Extract the (X, Y) coordinate from the center of the cell holding the provided text.  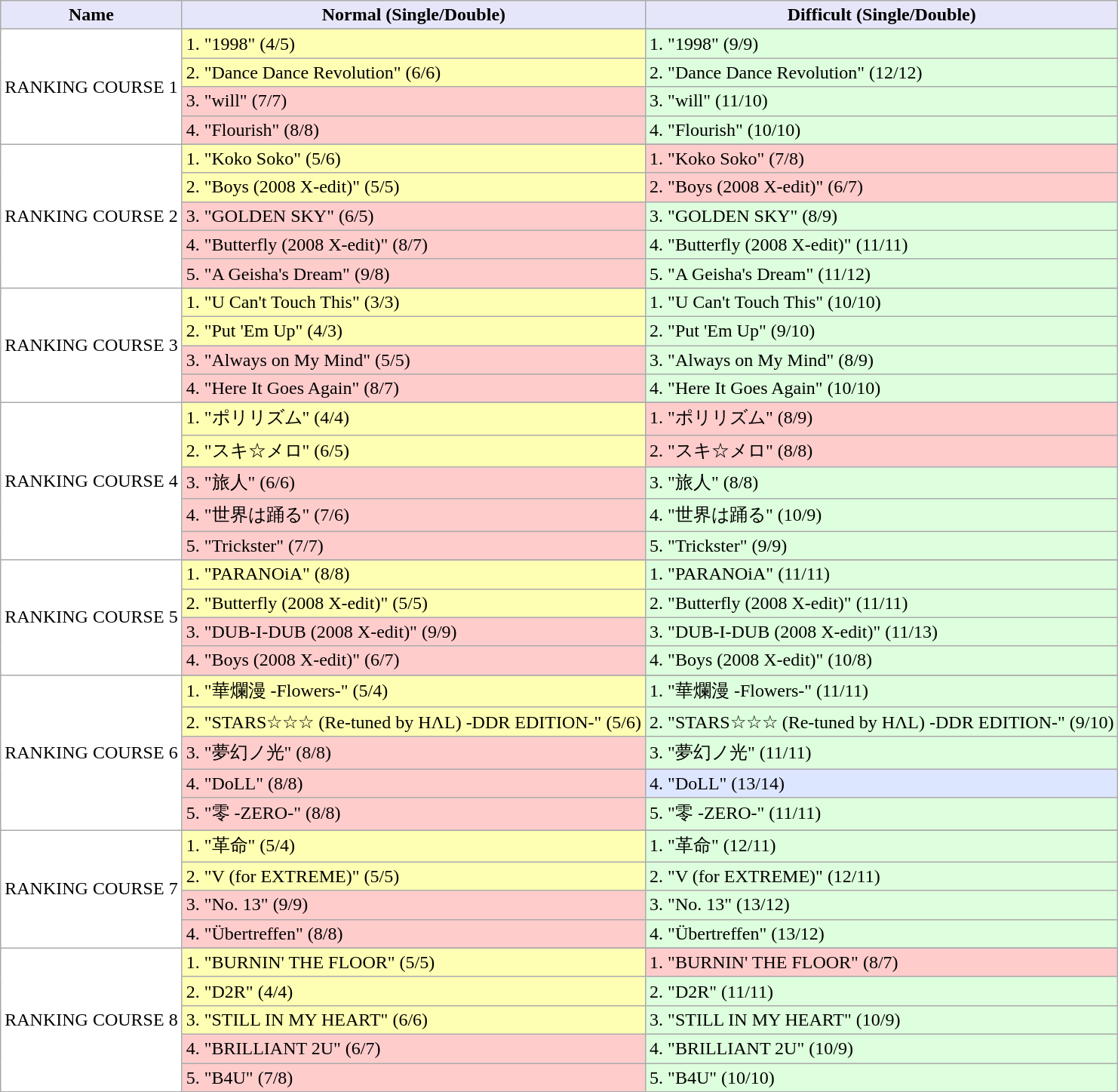
Normal (Single/Double) (413, 15)
1. "1998" (4/5) (413, 44)
1. "U Can't Touch This" (10/10) (882, 302)
3. "will" (11/10) (882, 101)
2. "Dance Dance Revolution" (12/12) (882, 72)
1. "PARANOiA" (11/11) (882, 574)
3. "旅人" (6/6) (413, 483)
2. "D2R" (4/4) (413, 991)
2. "V (for EXTREME)" (5/5) (413, 876)
3. "Always on My Mind" (5/5) (413, 360)
3. "DUB-I-DUB (2008 X-edit)" (9/9) (413, 632)
2. "D2R" (11/11) (882, 991)
RANKING COURSE 3 (91, 345)
RANKING COURSE 6 (91, 752)
4. "Boys (2008 X-edit)" (6/7) (413, 660)
5. "A Geisha's Dream" (9/8) (413, 273)
4. "Butterfly (2008 X-edit)" (8/7) (413, 245)
1. "Koko Soko" (5/6) (413, 158)
1. "U Can't Touch This" (3/3) (413, 302)
2. "V (for EXTREME)" (12/11) (882, 876)
4. "Boys (2008 X-edit)" (10/8) (882, 660)
3. "STILL IN MY HEART" (10/9) (882, 1020)
4. "世界は踊る" (7/6) (413, 515)
RANKING COURSE 4 (91, 481)
2. "Dance Dance Revolution" (6/6) (413, 72)
2. "スキ☆メロ" (8/8) (882, 451)
5. "Trickster" (7/7) (413, 546)
4. "Here It Goes Again" (8/7) (413, 389)
3. "夢幻ノ光" (11/11) (882, 753)
2. "スキ☆メロ" (6/5) (413, 451)
2. "Put 'Em Up" (4/3) (413, 331)
RANKING COURSE 1 (91, 87)
2. "STARS☆☆☆ (Re-tuned by HΛL) -DDR EDITION-" (5/6) (413, 722)
1. "革命" (12/11) (882, 847)
5. "B4U" (7/8) (413, 1077)
2. "Butterfly (2008 X-edit)" (11/11) (882, 603)
1. "PARANOiA" (8/8) (413, 574)
5. "A Geisha's Dream" (11/12) (882, 273)
1. "華爛漫 -Flowers-" (11/11) (882, 691)
4. "BRILLIANT 2U" (10/9) (882, 1048)
Name (91, 15)
4. "Flourish" (8/8) (413, 130)
3. "DUB-I-DUB (2008 X-edit)" (11/13) (882, 632)
4. "Übertreffen" (8/8) (413, 934)
1. "ポリリズム" (4/4) (413, 420)
2. "Butterfly (2008 X-edit)" (5/5) (413, 603)
1. "Koko Soko" (7/8) (882, 158)
RANKING COURSE 2 (91, 216)
2. "Boys (2008 X-edit)" (5/5) (413, 187)
3. "Always on My Mind" (8/9) (882, 360)
2. "Boys (2008 X-edit)" (6/7) (882, 187)
3. "GOLDEN SKY" (8/9) (882, 216)
5. "零 -ZERO-" (11/11) (882, 814)
1. "1998" (9/9) (882, 44)
4. "Butterfly (2008 X-edit)" (11/11) (882, 245)
1. "革命" (5/4) (413, 847)
3. "No. 13" (13/12) (882, 905)
4. "Übertreffen" (13/12) (882, 934)
2. "STARS☆☆☆ (Re-tuned by HΛL) -DDR EDITION-" (9/10) (882, 722)
RANKING COURSE 8 (91, 1020)
2. "Put 'Em Up" (9/10) (882, 331)
3. "GOLDEN SKY" (6/5) (413, 216)
4. "DoLL" (8/8) (413, 783)
4. "Here It Goes Again" (10/10) (882, 389)
RANKING COURSE 7 (91, 889)
1. "華爛漫 -Flowers-" (5/4) (413, 691)
1. "ポリリズム" (8/9) (882, 420)
5. "零 -ZERO-" (8/8) (413, 814)
3. "No. 13" (9/9) (413, 905)
3. "will" (7/7) (413, 101)
Difficult (Single/Double) (882, 15)
4. "BRILLIANT 2U" (6/7) (413, 1048)
3. "夢幻ノ光" (8/8) (413, 753)
1. "BURNIN' THE FLOOR" (5/5) (413, 962)
1. "BURNIN' THE FLOOR" (8/7) (882, 962)
4. "Flourish" (10/10) (882, 130)
5. "B4U" (10/10) (882, 1077)
4. "DoLL" (13/14) (882, 783)
3. "旅人" (8/8) (882, 483)
3. "STILL IN MY HEART" (6/6) (413, 1020)
RANKING COURSE 5 (91, 617)
5. "Trickster" (9/9) (882, 546)
4. "世界は踊る" (10/9) (882, 515)
